Provide the (x, y) coordinate of the cell's center where the given text is located.  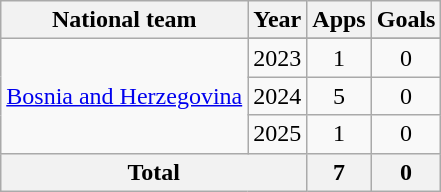
2023 (278, 58)
5 (339, 96)
Goals (406, 20)
Apps (339, 20)
2024 (278, 96)
2025 (278, 134)
7 (339, 172)
Bosnia and Herzegovina (124, 96)
National team (124, 20)
Total (154, 172)
Year (278, 20)
